Output the (x, y) coordinate of the center of the cell containing the given text.  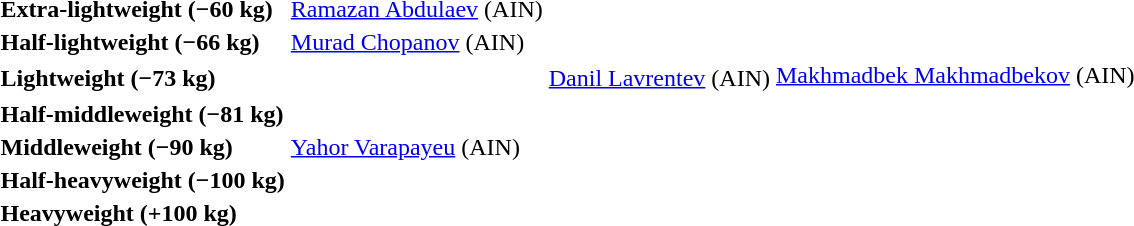
Yahor Varapayeu (AIN) (416, 147)
Murad Chopanov (AIN) (416, 42)
Danil Lavrentev (AIN) (659, 78)
